Find where the given text appears and provide that cell's center as (x, y) coordinate. 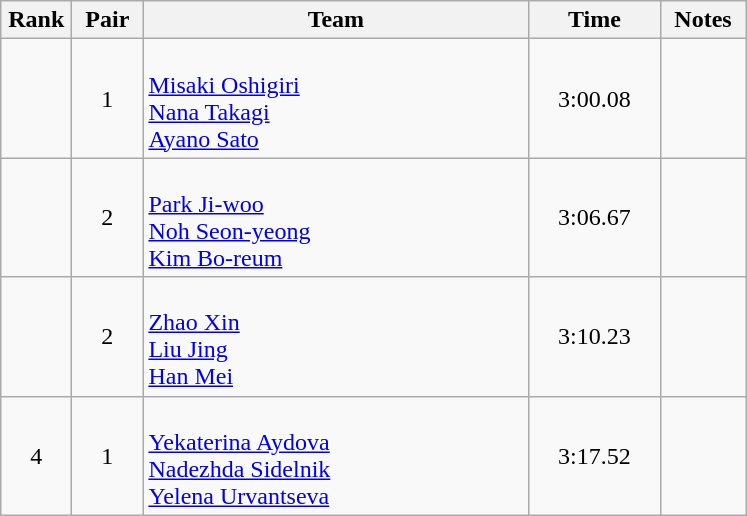
Time (594, 20)
Team (336, 20)
Zhao XinLiu JingHan Mei (336, 336)
Misaki OshigiriNana TakagiAyano Sato (336, 98)
3:00.08 (594, 98)
3:10.23 (594, 336)
Yekaterina AydovaNadezhda SidelnikYelena Urvantseva (336, 456)
3:17.52 (594, 456)
Rank (36, 20)
Notes (703, 20)
4 (36, 456)
3:06.67 (594, 218)
Park Ji-wooNoh Seon-yeongKim Bo-reum (336, 218)
Pair (108, 20)
